Find where the given text appears and provide that cell's center as [x, y] coordinate. 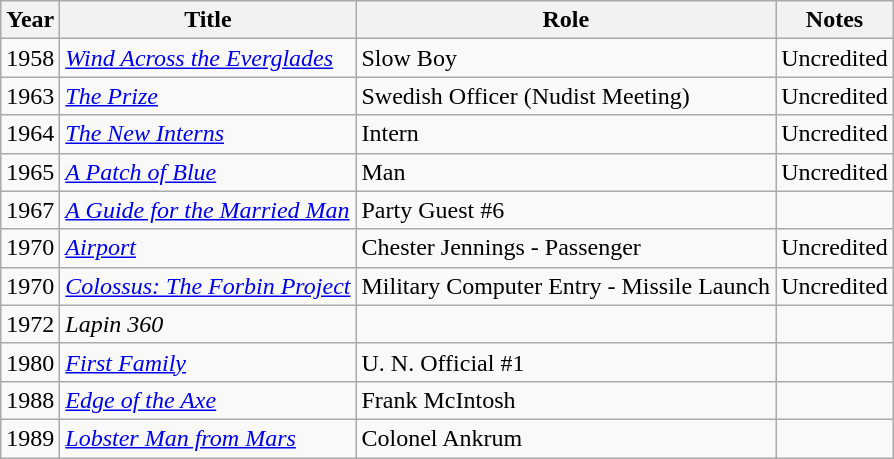
1967 [30, 210]
A Guide for the Married Man [208, 210]
Chester Jennings - Passenger [566, 248]
Colossus: The Forbin Project [208, 286]
A Patch of Blue [208, 172]
Lapin 360 [208, 324]
Wind Across the Everglades [208, 58]
Frank McIntosh [566, 400]
1972 [30, 324]
Notes [835, 20]
Colonel Ankrum [566, 438]
Man [566, 172]
Slow Boy [566, 58]
1965 [30, 172]
1989 [30, 438]
Swedish Officer (Nudist Meeting) [566, 96]
First Family [208, 362]
The New Interns [208, 134]
Year [30, 20]
Title [208, 20]
U. N. Official #1 [566, 362]
Edge of the Axe [208, 400]
Intern [566, 134]
Lobster Man from Mars [208, 438]
Military Computer Entry - Missile Launch [566, 286]
1964 [30, 134]
The Prize [208, 96]
1963 [30, 96]
1988 [30, 400]
1980 [30, 362]
Airport [208, 248]
Role [566, 20]
1958 [30, 58]
Party Guest #6 [566, 210]
